Pinpoint the cell where the given text exists, returning its [x, y] midpoint coordinate. 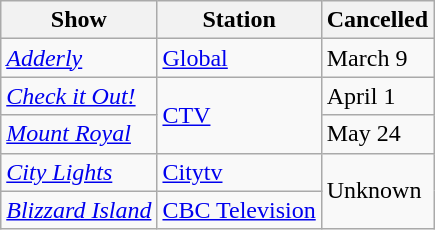
Global [239, 58]
Show [79, 20]
April 1 [377, 96]
Station [239, 20]
Citytv [239, 172]
Mount Royal [79, 134]
CBC Television [239, 210]
CTV [239, 115]
Blizzard Island [79, 210]
March 9 [377, 58]
Cancelled [377, 20]
City Lights [79, 172]
Unknown [377, 191]
Adderly [79, 58]
May 24 [377, 134]
Check it Out! [79, 96]
